Detect which cell encompasses the target text, then output its [X, Y] center coordinate. 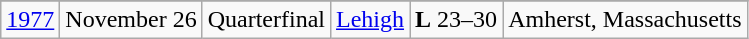
L 23–30 [456, 20]
Amherst, Massachusetts [625, 20]
Quarterfinal [266, 20]
Lehigh [370, 20]
November 26 [131, 20]
1977 [30, 20]
